Return (X, Y) of the center of cell containing provided text 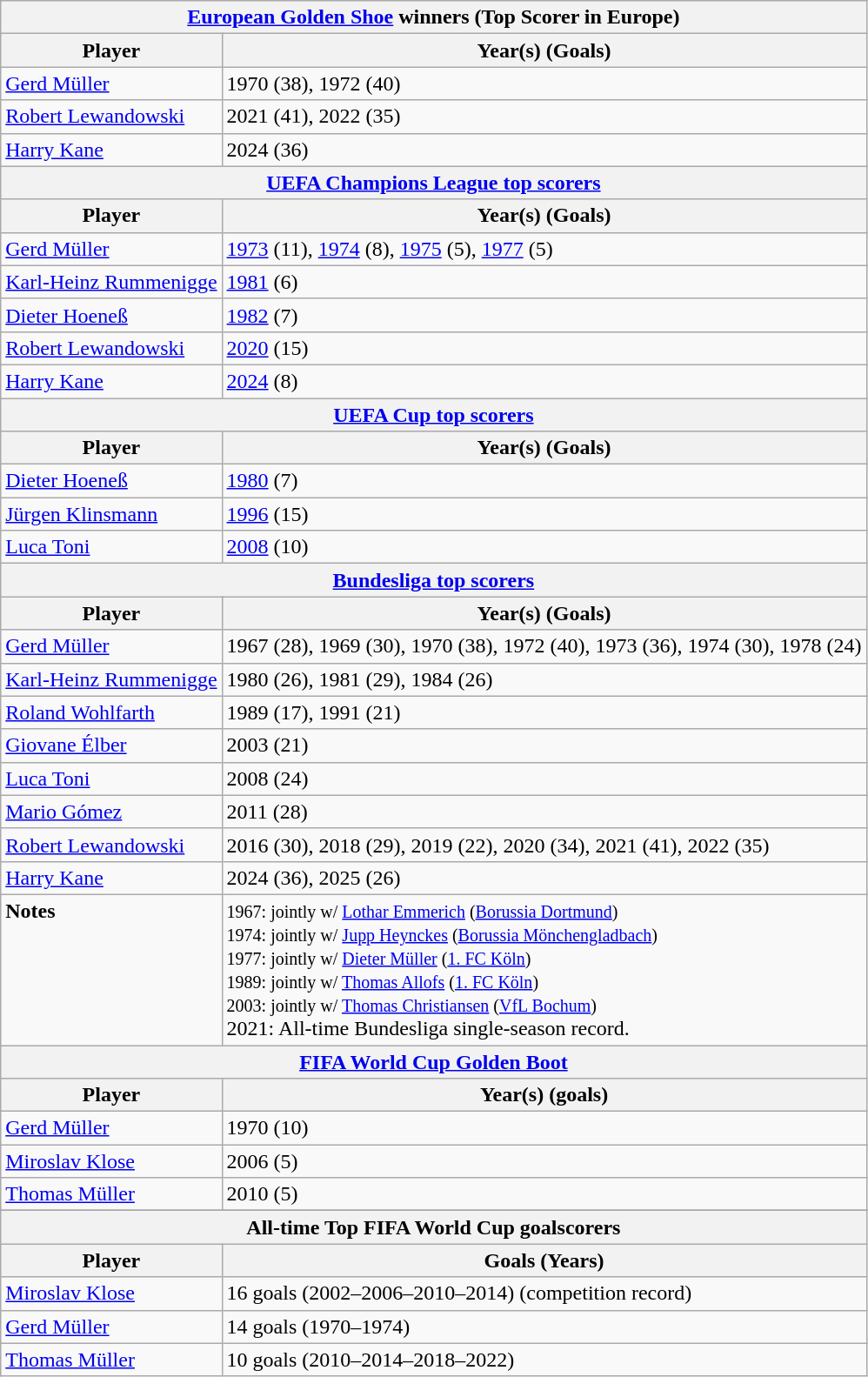
14 goals (1970–1974) (544, 1327)
1982 (7) (544, 315)
10 goals (2010–2014–2018–2022) (544, 1360)
1973 (11), 1974 (8), 1975 (5), 1977 (5) (544, 249)
1981 (6) (544, 282)
2008 (10) (544, 547)
Mario Gómez (111, 812)
2024 (36) (544, 150)
FIFA World Cup Golden Boot (433, 1062)
Year(s) (goals) (544, 1095)
1970 (38), 1972 (40) (544, 84)
2003 (21) (544, 745)
2021 (41), 2022 (35) (544, 117)
European Golden Shoe winners (Top Scorer in Europe) (433, 17)
UEFA Cup top scorers (433, 415)
All-time Top FIFA World Cup goalscorers (433, 1227)
2024 (8) (544, 381)
1970 (10) (544, 1128)
2020 (15) (544, 348)
UEFA Champions League top scorers (433, 183)
Bundesliga top scorers (433, 580)
2024 (36), 2025 (26) (544, 878)
Roland Wohlfarth (111, 712)
2011 (28) (544, 812)
Jürgen Klinsmann (111, 514)
1989 (17), 1991 (21) (544, 712)
1980 (26), 1981 (29), 1984 (26) (544, 679)
1980 (7) (544, 481)
1967 (28), 1969 (30), 1970 (38), 1972 (40), 1973 (36), 1974 (30), 1978 (24) (544, 646)
Giovane Élber (111, 745)
16 goals (2002–2006–2010–2014) (competition record) (544, 1293)
Goals (Years) (544, 1260)
2010 (5) (544, 1194)
1996 (15) (544, 514)
Notes (111, 969)
2008 (24) (544, 779)
2006 (5) (544, 1161)
2016 (30), 2018 (29), 2019 (22), 2020 (34), 2021 (41), 2022 (35) (544, 845)
